Output the [X, Y] coordinate of the center of the cell containing the given text.  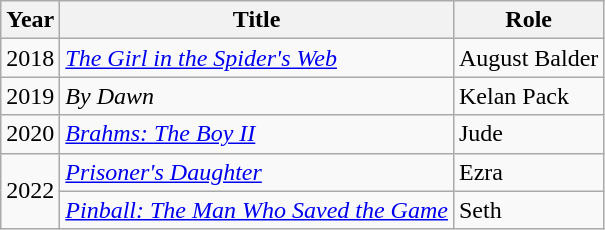
Pinball: The Man Who Saved the Game [257, 210]
2022 [30, 191]
By Dawn [257, 96]
The Girl in the Spider's Web [257, 58]
Role [528, 20]
Prisoner's Daughter [257, 172]
Brahms: The Boy II [257, 134]
August Balder [528, 58]
2018 [30, 58]
Title [257, 20]
2019 [30, 96]
Ezra [528, 172]
Kelan Pack [528, 96]
Seth [528, 210]
2020 [30, 134]
Jude [528, 134]
Year [30, 20]
